Pinpoint the cell where the given text exists, returning its [X, Y] midpoint coordinate. 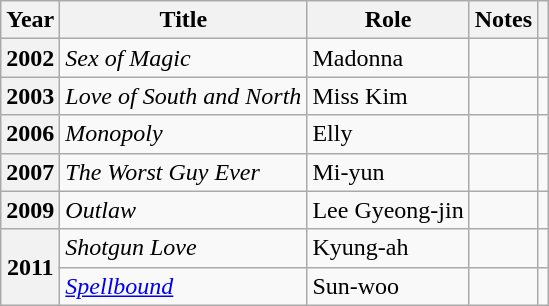
The Worst Guy Ever [184, 172]
Miss Kim [388, 96]
Love of South and North [184, 96]
Monopoly [184, 134]
2011 [30, 267]
Role [388, 20]
2007 [30, 172]
Madonna [388, 58]
Elly [388, 134]
Kyung-ah [388, 248]
Sex of Magic [184, 58]
Title [184, 20]
Outlaw [184, 210]
2002 [30, 58]
Lee Gyeong-jin [388, 210]
2003 [30, 96]
Shotgun Love [184, 248]
Spellbound [184, 286]
Sun-woo [388, 286]
Notes [503, 20]
Year [30, 20]
2009 [30, 210]
Mi-yun [388, 172]
2006 [30, 134]
